Pinpoint the cell where the given text exists, returning its (x, y) midpoint coordinate. 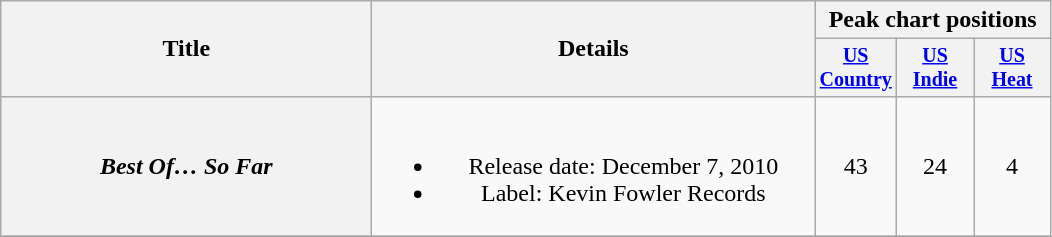
Release date: December 7, 2010Label: Kevin Fowler Records (594, 166)
43 (856, 166)
USHeat (1012, 68)
US Country (856, 68)
Peak chart positions (933, 20)
4 (1012, 166)
USIndie (936, 68)
Details (594, 49)
Title (186, 49)
Best Of… So Far (186, 166)
24 (936, 166)
